Extract the (x, y) coordinate from the center of the cell holding the provided text.  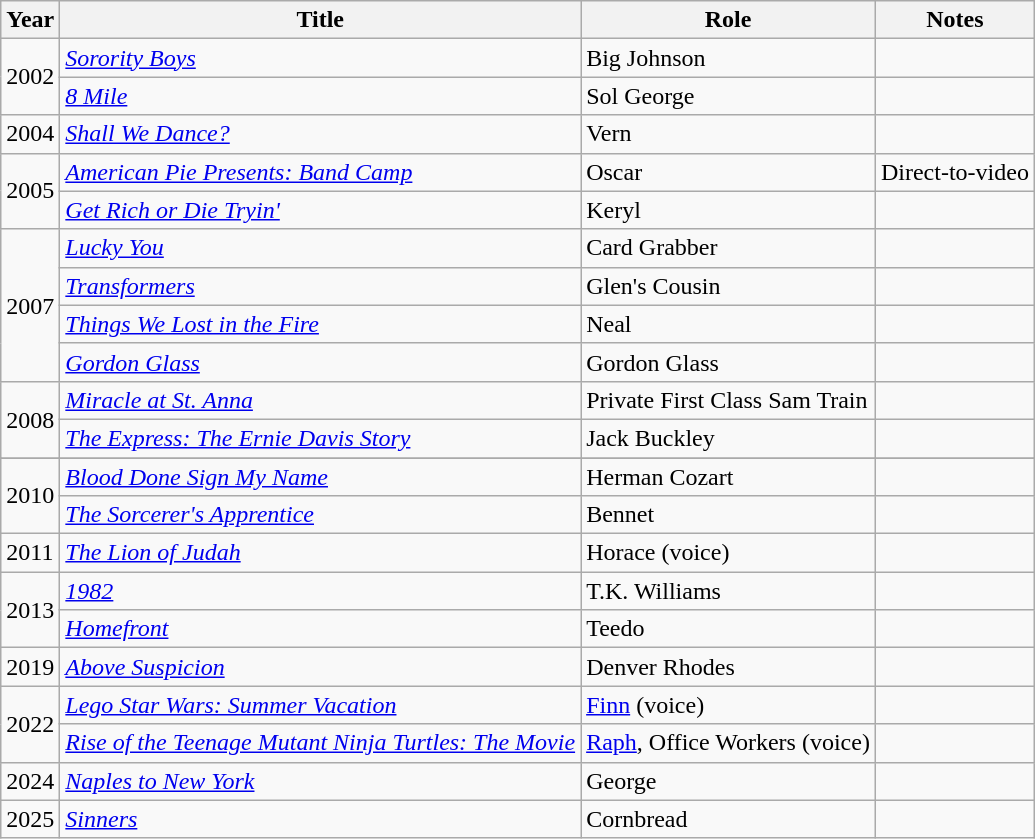
Card Grabber (728, 248)
Keryl (728, 210)
Blood Done Sign My Name (320, 477)
Naples to New York (320, 781)
Homefront (320, 629)
Direct-to-video (954, 172)
Neal (728, 324)
Herman Cozart (728, 477)
Sol George (728, 96)
Notes (954, 20)
Transformers (320, 286)
Role (728, 20)
2025 (30, 819)
Lucky You (320, 248)
2022 (30, 724)
Denver Rhodes (728, 667)
2008 (30, 419)
Rise of the Teenage Mutant Ninja Turtles: The Movie (320, 743)
Sinners (320, 819)
George (728, 781)
Private First Class Sam Train (728, 400)
2024 (30, 781)
American Pie Presents: Band Camp (320, 172)
Teedo (728, 629)
2005 (30, 191)
T.K. Williams (728, 591)
2007 (30, 305)
Miracle at St. Anna (320, 400)
Cornbread (728, 819)
The Express: The Ernie Davis Story (320, 438)
2013 (30, 610)
Glen's Cousin (728, 286)
Vern (728, 134)
Oscar (728, 172)
Bennet (728, 515)
2010 (30, 496)
Sorority Boys (320, 58)
2011 (30, 553)
Title (320, 20)
2019 (30, 667)
Horace (voice) (728, 553)
Get Rich or Die Tryin' (320, 210)
Finn (voice) (728, 705)
The Sorcerer's Apprentice (320, 515)
Raph, Office Workers (voice) (728, 743)
2002 (30, 77)
Lego Star Wars: Summer Vacation (320, 705)
Things We Lost in the Fire (320, 324)
1982 (320, 591)
Jack Buckley (728, 438)
Shall We Dance? (320, 134)
Above Suspicion (320, 667)
The Lion of Judah (320, 553)
Big Johnson (728, 58)
Year (30, 20)
8 Mile (320, 96)
2004 (30, 134)
